Pinpoint the cell where the given text exists, returning its (x, y) midpoint coordinate. 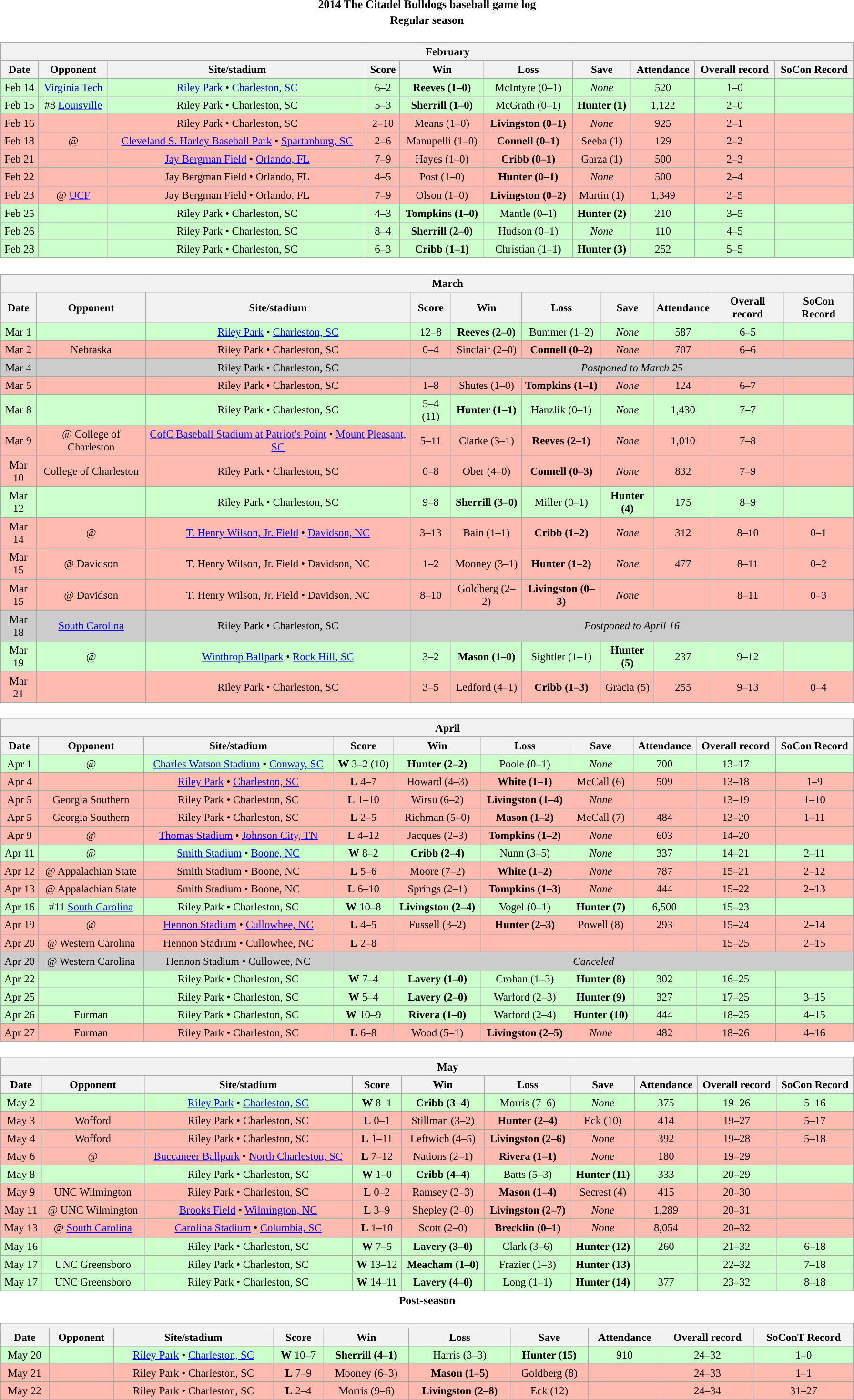
L 4–12 (363, 835)
Stillman (3–2) (443, 1121)
May 11 (21, 1210)
20–30 (737, 1192)
L 6–8 (363, 1032)
24–33 (707, 1373)
Hunter (7) (600, 907)
6–2 (383, 87)
Livingston (1–4) (525, 799)
5–5 (735, 249)
W 13–12 (376, 1264)
Livingston (2–7) (528, 1210)
Reeves (2–1) (561, 440)
Eck (12) (549, 1391)
SoConT Record (803, 1337)
W 7–4 (363, 979)
Brooks Field • Wilmington, NC (248, 1210)
Crohan (1–3) (525, 979)
Mar 12 (19, 502)
#11 South Carolina (91, 907)
May 2 (21, 1103)
McCall (7) (600, 818)
Rivera (1–1) (528, 1156)
Manupelli (1–0) (442, 141)
Canceled (593, 961)
Hunter (2–3) (525, 925)
Feb 23 (20, 195)
Apr 26 (20, 1014)
6–5 (748, 332)
1–9 (814, 782)
L 3–9 (376, 1210)
Vogel (0–1) (525, 907)
1–1 (803, 1373)
Hanzlik (0–1) (561, 410)
5–4 (11) (431, 410)
May 8 (21, 1175)
Hunter (10) (600, 1014)
700 (664, 764)
W 10–9 (363, 1014)
McGrath (0–1) (528, 105)
Lavery (3–0) (443, 1246)
Reeves (2–0) (487, 332)
L 2–5 (363, 818)
2–2 (735, 141)
24–34 (707, 1391)
9–13 (748, 687)
Fussell (3–2) (437, 925)
April (427, 728)
Nebraska (91, 350)
CofC Baseball Stadium at Patriot's Point • Mount Pleasant, SC (278, 440)
415 (666, 1192)
925 (663, 123)
252 (663, 249)
260 (666, 1246)
15–23 (736, 907)
15–21 (736, 871)
8,054 (666, 1228)
180 (666, 1156)
Mason (1–4) (528, 1192)
477 (683, 563)
Hunter (2–2) (437, 764)
UNC Wilmington (92, 1192)
302 (664, 979)
337 (664, 853)
W 10–8 (363, 907)
Mooney (3–1) (487, 563)
February (427, 51)
3–13 (431, 533)
South Carolina (91, 625)
Hunter (1–2) (561, 563)
0–8 (431, 472)
2–12 (814, 871)
Sinclair (2–0) (487, 350)
Tompkins (1–0) (442, 213)
Garza (1) (602, 159)
Nunn (3–5) (525, 853)
Apr 12 (20, 871)
Meacham (1–0) (443, 1264)
Cribb (1–3) (561, 687)
Secrest (4) (603, 1192)
Wood (5–1) (437, 1032)
May 3 (21, 1121)
19–28 (737, 1138)
2–4 (735, 177)
Mar 9 (19, 440)
Sightler (1–1) (561, 656)
520 (663, 87)
Postponed to March 25 (632, 368)
1–8 (431, 386)
Livingston (2–5) (525, 1032)
Hunter (3) (602, 249)
13–19 (736, 799)
Lavery (2–0) (437, 997)
7–7 (748, 410)
1,010 (683, 440)
May 4 (21, 1138)
Hunter (2) (602, 213)
31–27 (803, 1391)
Mason (1–2) (525, 818)
Clarke (3–1) (487, 440)
5–3 (383, 105)
May 6 (21, 1156)
Eck (10) (603, 1121)
Hunter (1) (602, 105)
Hunter (14) (603, 1282)
19–27 (737, 1121)
Leftwich (4–5) (443, 1138)
Postponed to April 16 (632, 625)
Apr 19 (20, 925)
707 (683, 350)
College of Charleston (91, 472)
333 (666, 1175)
Scott (2–0) (443, 1228)
Mooney (6–3) (366, 1373)
2–10 (383, 123)
@ UNC Wilmington (92, 1210)
Hunter (12) (603, 1246)
W 14–11 (376, 1282)
Rivera (1–0) (437, 1014)
White (1–1) (525, 782)
Hudson (0–1) (528, 231)
0–2 (819, 563)
Sherrill (2–0) (442, 231)
5–18 (815, 1138)
Mar 14 (19, 533)
Feb 28 (20, 249)
14–20 (736, 835)
Apr 4 (20, 782)
Mar 4 (19, 368)
Bummer (1–2) (561, 332)
2–3 (735, 159)
Feb 16 (20, 123)
2–11 (814, 853)
Feb 25 (20, 213)
May 22 (25, 1391)
Apr 13 (20, 889)
Feb 21 (20, 159)
9–12 (748, 656)
20–29 (737, 1175)
175 (683, 502)
Feb 26 (20, 231)
Sherrill (4–1) (366, 1355)
12–8 (431, 332)
20–31 (737, 1210)
Batts (5–3) (528, 1175)
Hayes (1–0) (442, 159)
Apr 16 (20, 907)
392 (666, 1138)
Warford (2–3) (525, 997)
Reeves (1–0) (442, 87)
7–8 (748, 440)
Mar 21 (19, 687)
Miller (0–1) (561, 502)
Warford (2–4) (525, 1014)
0–1 (819, 533)
Feb 22 (20, 177)
Apr 25 (20, 997)
Feb 18 (20, 141)
May 13 (21, 1228)
3–15 (814, 997)
6–7 (748, 386)
7–18 (815, 1264)
1,122 (663, 105)
832 (683, 472)
Hunter (0–1) (528, 177)
5–11 (431, 440)
Cleveland S. Harley Baseball Park • Spartanburg, SC (237, 141)
Hunter (15) (549, 1355)
509 (664, 782)
Tompkins (1–3) (525, 889)
Brecklin (0–1) (528, 1228)
Lavery (4–0) (443, 1282)
4–15 (814, 1014)
W 8–1 (376, 1103)
Mason (1–0) (487, 656)
Thomas Stadium • Johnson City, TN (238, 835)
Frazier (1–3) (528, 1264)
L 7–9 (298, 1373)
Sherrill (1–0) (442, 105)
20–32 (737, 1228)
Hunter (8) (600, 979)
Mar 19 (19, 656)
Winthrop Ballpark • Rock Hill, SC (278, 656)
24–32 (707, 1355)
McIntyre (0–1) (528, 87)
Springs (2–1) (437, 889)
Hennon Stadium • Cullowee, NC (238, 961)
Connell (0–1) (528, 141)
Feb 15 (20, 105)
Mason (1–5) (460, 1373)
Powell (8) (600, 925)
787 (664, 871)
17–25 (736, 997)
Gracia (5) (627, 687)
L 6–10 (363, 889)
5–16 (815, 1103)
13–17 (736, 764)
Cribb (1–1) (442, 249)
L 7–12 (376, 1156)
Apr 27 (20, 1032)
May 20 (25, 1355)
255 (683, 687)
Ledford (4–1) (487, 687)
1–11 (814, 818)
Cribb (3–4) (443, 1103)
Wirsu (6–2) (437, 799)
18–26 (736, 1032)
9–8 (431, 502)
@ College of Charleston (91, 440)
W 1–0 (376, 1175)
Ramsey (2–3) (443, 1192)
Means (1–0) (442, 123)
5–17 (815, 1121)
Moore (7–2) (437, 871)
Cribb (0–1) (528, 159)
Seeba (1) (602, 141)
1–2 (431, 563)
Shepley (2–0) (443, 1210)
14–21 (736, 853)
May 9 (21, 1192)
210 (663, 213)
Mar 5 (19, 386)
6,500 (664, 907)
0–3 (819, 595)
8–9 (748, 502)
124 (683, 386)
2–13 (814, 889)
Mantle (0–1) (528, 213)
3–2 (431, 656)
W 3–2 (10) (363, 764)
2–14 (814, 925)
13–18 (736, 782)
May (427, 1067)
Mar 8 (19, 410)
L 1–11 (376, 1138)
Apr 9 (20, 835)
Tompkins (1–1) (561, 386)
March (427, 283)
327 (664, 997)
#8 Louisville (73, 105)
15–24 (736, 925)
Feb 14 (20, 87)
L 2–4 (298, 1391)
Sherrill (3–0) (487, 502)
White (1–2) (525, 871)
Bain (1–1) (487, 533)
Jacques (2–3) (437, 835)
Howard (4–3) (437, 782)
910 (625, 1355)
Tompkins (1–2) (525, 835)
Post (1–0) (442, 177)
110 (663, 231)
Virginia Tech (73, 87)
2–1 (735, 123)
Apr 22 (20, 979)
L 2–8 (363, 943)
1,289 (666, 1210)
Hunter (1–1) (487, 410)
Richman (5–0) (437, 818)
19–26 (737, 1103)
4–3 (383, 213)
2–5 (735, 195)
377 (666, 1282)
Mar 10 (19, 472)
Goldberg (8) (549, 1373)
1,430 (683, 410)
Lavery (1–0) (437, 979)
Livingston (0–2) (528, 195)
McCall (6) (600, 782)
Shutes (1–0) (487, 386)
L 0–1 (376, 1121)
May 16 (21, 1246)
Livingston (2–6) (528, 1138)
Apr 11 (20, 853)
8–4 (383, 231)
Morris (9–6) (366, 1391)
22–32 (737, 1264)
19–29 (737, 1156)
L 4–5 (363, 925)
W 5–4 (363, 997)
13–20 (736, 818)
Morris (7–6) (528, 1103)
Long (1–1) (528, 1282)
23–32 (737, 1282)
482 (664, 1032)
Mar 1 (19, 332)
15–25 (736, 943)
Buccaneer Ballpark • North Charleston, SC (248, 1156)
L 5–6 (363, 871)
Christian (1–1) (528, 249)
312 (683, 533)
W 7–5 (376, 1246)
Hunter (13) (603, 1264)
2–6 (383, 141)
Hunter (5) (627, 656)
L 4–7 (363, 782)
18–25 (736, 1014)
W 10–7 (298, 1355)
May 21 (25, 1373)
@ South Carolina (92, 1228)
Livingston (2–4) (437, 907)
Cribb (4–4) (443, 1175)
Hunter (9) (600, 997)
Martin (1) (602, 195)
6–6 (748, 350)
Connell (0–3) (561, 472)
Livingston (0–1) (528, 123)
1–10 (814, 799)
Ober (4–0) (487, 472)
15–22 (736, 889)
Apr 1 (20, 764)
2–0 (735, 105)
414 (666, 1121)
Olson (1–0) (442, 195)
Mar 2 (19, 350)
16–25 (736, 979)
587 (683, 332)
375 (666, 1103)
Charles Watson Stadium • Conway, SC (238, 764)
Goldberg (2–2) (487, 595)
Connell (0–2) (561, 350)
484 (664, 818)
237 (683, 656)
Nations (2–1) (443, 1156)
Mar 18 (19, 625)
Livingston (2–8) (460, 1391)
1,349 (663, 195)
2–15 (814, 943)
Hunter (4) (627, 502)
6–18 (815, 1246)
Livingston (0–3) (561, 595)
603 (664, 835)
4–16 (814, 1032)
Hunter (2–4) (528, 1121)
@ UCF (73, 195)
W 8–2 (363, 853)
293 (664, 925)
L 0–2 (376, 1192)
6–3 (383, 249)
129 (663, 141)
Harris (3–3) (460, 1355)
Clark (3–6) (528, 1246)
Carolina Stadium • Columbia, SC (248, 1228)
21–32 (737, 1246)
8–18 (815, 1282)
Hunter (11) (603, 1175)
Poole (0–1) (525, 764)
Cribb (2–4) (437, 853)
Cribb (1–2) (561, 533)
